Return [x, y] of the center of cell containing provided text 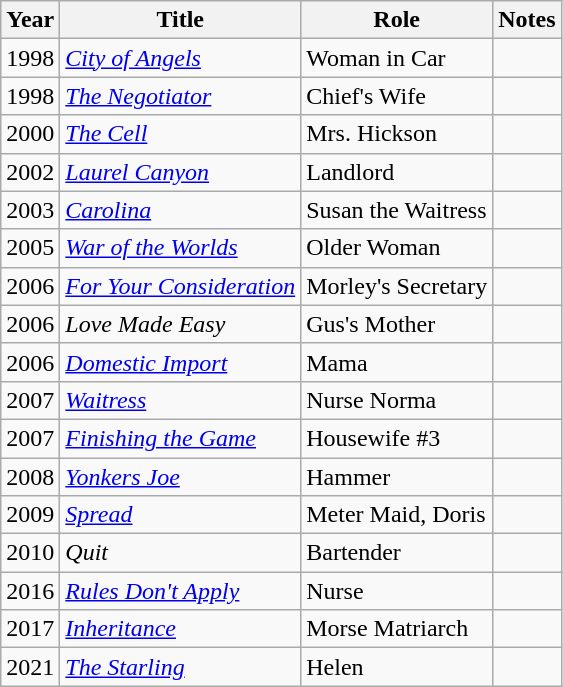
For Your Consideration [180, 286]
2008 [30, 477]
Bartender [397, 553]
Woman in Car [397, 58]
Landlord [397, 172]
2002 [30, 172]
Morse Matriarch [397, 629]
The Cell [180, 134]
Mama [397, 362]
Inheritance [180, 629]
Nurse [397, 591]
Morley's Secretary [397, 286]
2005 [30, 248]
Yonkers Joe [180, 477]
Spread [180, 515]
Carolina [180, 210]
Meter Maid, Doris [397, 515]
Waitress [180, 400]
The Starling [180, 667]
2017 [30, 629]
Domestic Import [180, 362]
2009 [30, 515]
Laurel Canyon [180, 172]
Rules Don't Apply [180, 591]
Nurse Norma [397, 400]
2010 [30, 553]
Year [30, 20]
2021 [30, 667]
2003 [30, 210]
Chief's Wife [397, 96]
City of Angels [180, 58]
2016 [30, 591]
The Negotiator [180, 96]
Mrs. Hickson [397, 134]
Finishing the Game [180, 438]
Helen [397, 667]
Hammer [397, 477]
Housewife #3 [397, 438]
Quit [180, 553]
Susan the Waitress [397, 210]
Love Made Easy [180, 324]
Gus's Mother [397, 324]
2000 [30, 134]
Older Woman [397, 248]
Notes [527, 20]
Title [180, 20]
Role [397, 20]
War of the Worlds [180, 248]
